Determine the (X, Y) coordinate at the center of the cell enclosing the given text.  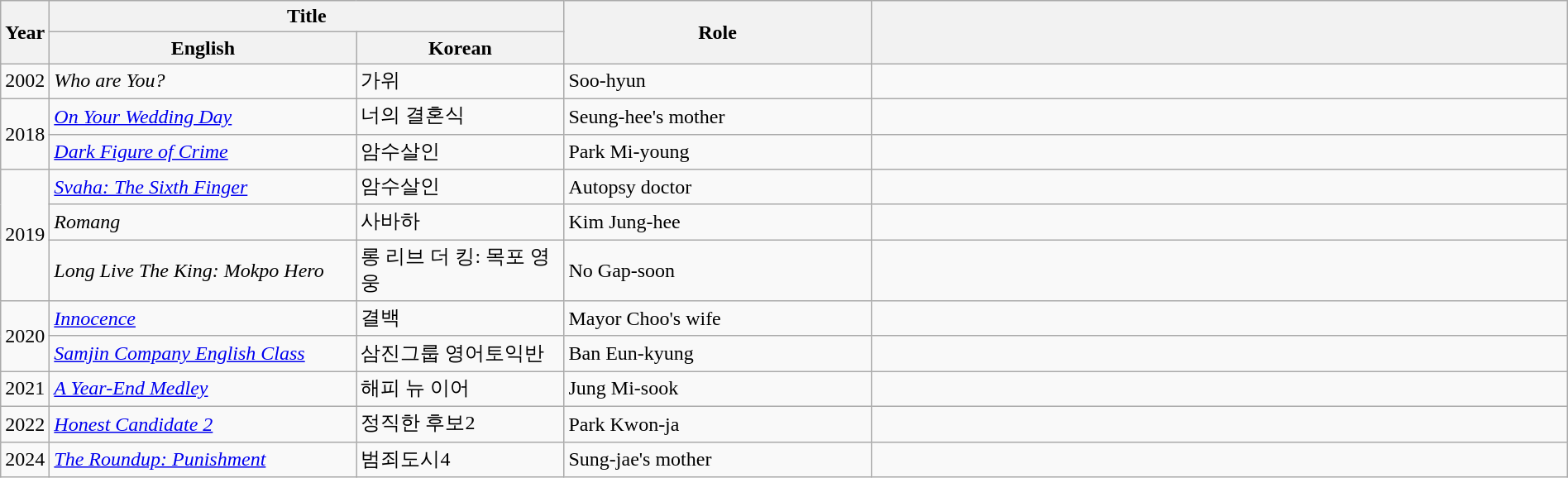
Svaha: The Sixth Finger (203, 187)
2022 (25, 423)
Seung-hee's mother (718, 116)
정직한 후보2 (460, 423)
Autopsy doctor (718, 187)
Korean (460, 48)
Sung-jae's mother (718, 460)
결백 (460, 319)
Jung Mi-sook (718, 389)
너의 결혼식 (460, 116)
Kim Jung-hee (718, 222)
Romang (203, 222)
롱 리브 더 킹: 목포 영웅 (460, 270)
Year (25, 32)
Title (307, 17)
사바하 (460, 222)
Samjin Company English Class (203, 354)
범죄도시4 (460, 460)
2021 (25, 389)
Role (718, 32)
2024 (25, 460)
English (203, 48)
Park Mi-young (718, 152)
해피 뉴 이어 (460, 389)
Mayor Choo's wife (718, 319)
2019 (25, 235)
Who are You? (203, 81)
Dark Figure of Crime (203, 152)
Long Live The King: Mokpo Hero (203, 270)
2020 (25, 336)
Soo-hyun (718, 81)
A Year-End Medley (203, 389)
Honest Candidate 2 (203, 423)
가위 (460, 81)
2018 (25, 134)
2002 (25, 81)
Ban Eun-kyung (718, 354)
No Gap-soon (718, 270)
Park Kwon-ja (718, 423)
Innocence (203, 319)
On Your Wedding Day (203, 116)
The Roundup: Punishment (203, 460)
삼진그룹 영어토익반 (460, 354)
